Determine the [x, y] coordinate at the center of the cell enclosing the given text.  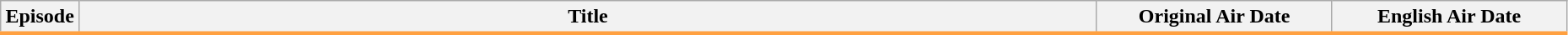
Title [589, 17]
English Air Date [1449, 17]
Original Air Date [1214, 17]
Episode [40, 17]
